Scan for the cell matching the given text and deliver its (x, y) coordinate at center. 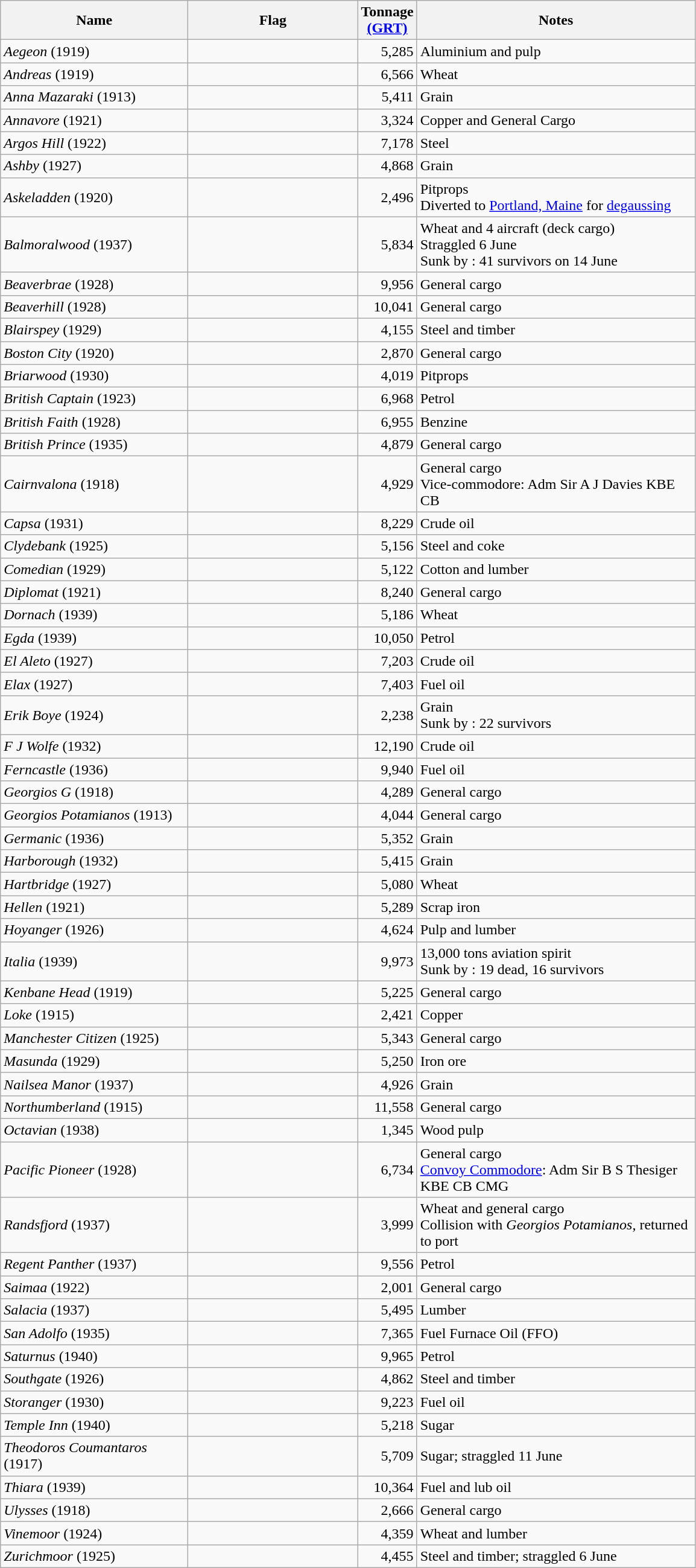
Argos Hill (1922) (94, 143)
4,359 (387, 1533)
Comedian (1929) (94, 569)
Randsfjord (1937) (94, 1225)
Sugar (556, 1425)
4,289 (387, 792)
8,229 (387, 523)
4,155 (387, 330)
10,364 (387, 1487)
Storanger (1930) (94, 1402)
4,455 (387, 1556)
Steel and coke (556, 546)
Pulp and lumber (556, 930)
9,965 (387, 1356)
2,001 (387, 1287)
Salacia (1937) (94, 1310)
6,566 (387, 74)
7,178 (387, 143)
10,050 (387, 638)
6,968 (387, 399)
British Prince (1935) (94, 445)
11,558 (387, 1107)
Octavian (1938) (94, 1130)
9,556 (387, 1264)
Ashby (1927) (94, 166)
Benzine (556, 422)
4,624 (387, 930)
Masunda (1929) (94, 1061)
Fuel Furnace Oil (FFO) (556, 1333)
Temple Inn (1940) (94, 1425)
5,709 (387, 1456)
5,411 (387, 97)
Iron ore (556, 1061)
Georgios Potamianos (1913) (94, 815)
Hellen (1921) (94, 907)
F J Wolfe (1932) (94, 746)
7,365 (387, 1333)
5,080 (387, 884)
2,666 (387, 1510)
Germanic (1936) (94, 838)
5,495 (387, 1310)
Kenbane Head (1919) (94, 992)
Diplomat (1921) (94, 592)
6,955 (387, 422)
Anna Mazaraki (1913) (94, 97)
6,734 (387, 1170)
Cotton and lumber (556, 569)
Notes (556, 21)
El Aleto (1927) (94, 661)
Egda (1939) (94, 638)
General cargoConvoy Commodore: Adm Sir B S Thesiger KBE CB CMG (556, 1170)
7,203 (387, 661)
Hartbridge (1927) (94, 884)
Fuel and lub oil (556, 1487)
8,240 (387, 592)
Askeladden (1920) (94, 197)
13,000 tons aviation spiritSunk by : 19 dead, 16 survivors (556, 961)
7,403 (387, 684)
Capsa (1931) (94, 523)
5,343 (387, 1038)
Beaverbrae (1928) (94, 284)
Erik Boye (1924) (94, 715)
Ulysses (1918) (94, 1510)
Manchester Citizen (1925) (94, 1038)
9,973 (387, 961)
Georgios G (1918) (94, 792)
4,926 (387, 1084)
Northumberland (1915) (94, 1107)
1,345 (387, 1130)
5,250 (387, 1061)
Dornach (1939) (94, 615)
12,190 (387, 746)
Steel and timber; straggled 6 June (556, 1556)
Clydebank (1925) (94, 546)
Nailsea Manor (1937) (94, 1084)
Wheat and 4 aircraft (deck cargo)Straggled 6 JuneSunk by : 41 survivors on 14 June (556, 244)
Saturnus (1940) (94, 1356)
5,415 (387, 861)
Annavore (1921) (94, 120)
4,044 (387, 815)
Cairnvalona (1918) (94, 484)
Vinemoor (1924) (94, 1533)
5,289 (387, 907)
Aluminium and pulp (556, 51)
Italia (1939) (94, 961)
Copper (556, 1015)
Steel (556, 143)
Thiara (1939) (94, 1487)
GrainSunk by : 22 survivors (556, 715)
Saimaa (1922) (94, 1287)
Name (94, 21)
5,156 (387, 546)
5,352 (387, 838)
Scrap iron (556, 907)
9,956 (387, 284)
Blairspey (1929) (94, 330)
Loke (1915) (94, 1015)
Flag (273, 21)
5,285 (387, 51)
Aegeon (1919) (94, 51)
Southgate (1926) (94, 1379)
3,999 (387, 1225)
Pacific Pioneer (1928) (94, 1170)
Beaverhill (1928) (94, 307)
2,870 (387, 353)
Wheat and general cargoCollision with Georgios Potamianos, returned to port (556, 1225)
Theodoros Coumantaros (1917) (94, 1456)
General cargoVice-commodore: Adm Sir A J Davies KBE CB (556, 484)
British Faith (1928) (94, 422)
Zurichmoor (1925) (94, 1556)
5,186 (387, 615)
5,225 (387, 992)
10,041 (387, 307)
Pitprops (556, 376)
Boston City (1920) (94, 353)
Hoyanger (1926) (94, 930)
Elax (1927) (94, 684)
2,421 (387, 1015)
Copper and General Cargo (556, 120)
5,834 (387, 244)
4,862 (387, 1379)
San Adolfo (1935) (94, 1333)
Ferncastle (1936) (94, 770)
4,879 (387, 445)
Wood pulp (556, 1130)
2,238 (387, 715)
3,324 (387, 120)
Harborough (1932) (94, 861)
4,868 (387, 166)
PitpropsDiverted to Portland, Maine for degaussing (556, 197)
2,496 (387, 197)
Regent Panther (1937) (94, 1264)
Wheat and lumber (556, 1533)
Balmoralwood (1937) (94, 244)
4,929 (387, 484)
Lumber (556, 1310)
5,218 (387, 1425)
British Captain (1923) (94, 399)
5,122 (387, 569)
9,223 (387, 1402)
Andreas (1919) (94, 74)
Tonnage (GRT) (387, 21)
Sugar; straggled 11 June (556, 1456)
4,019 (387, 376)
9,940 (387, 770)
Briarwood (1930) (94, 376)
